For the text-containing cell, return its midpoint in [x, y] coordinate format. 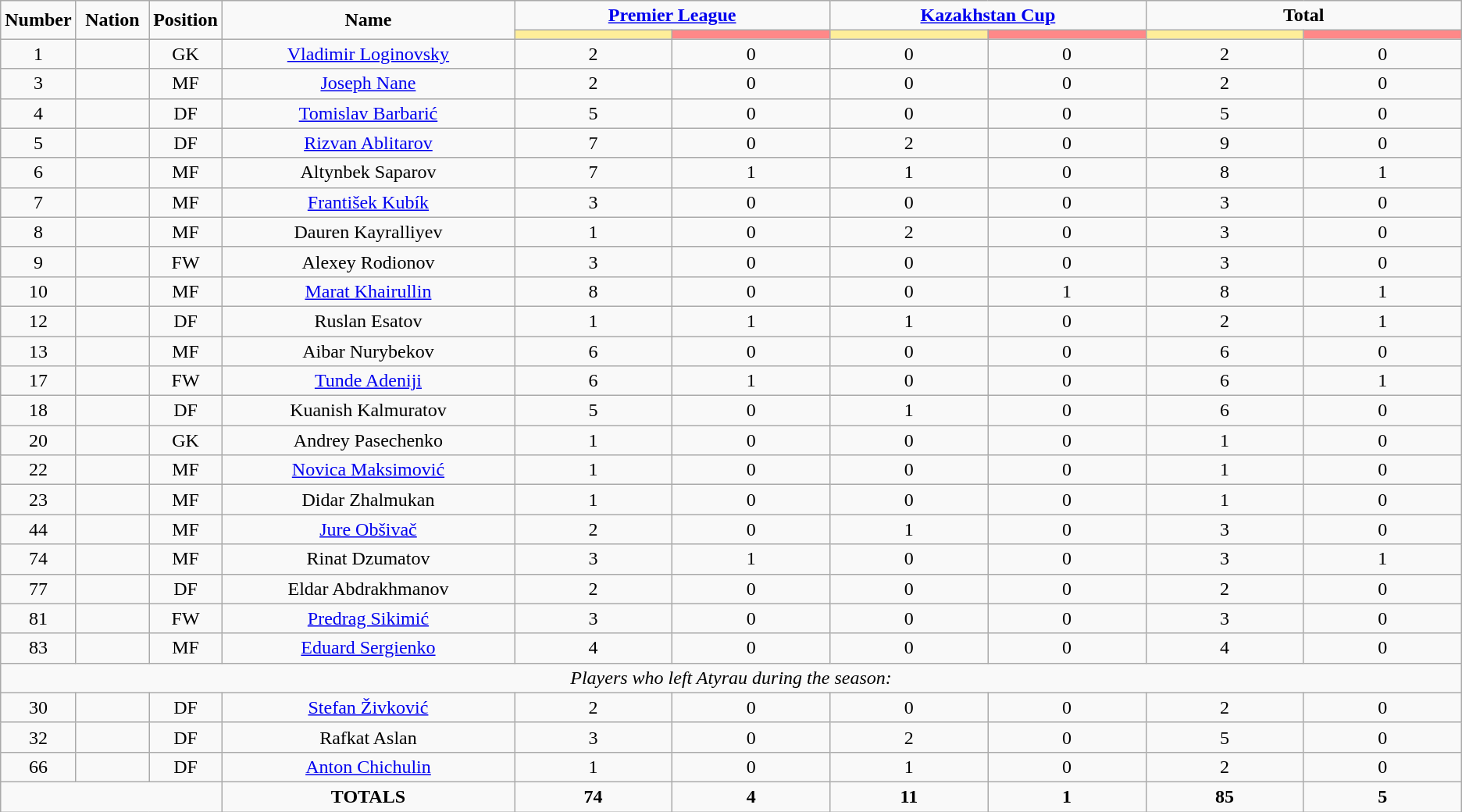
Novica Maksimović [368, 470]
23 [38, 500]
Kuanish Kalmuratov [368, 411]
Kazakhstan Cup [988, 16]
85 [1225, 796]
Vladimir Loginovsky [368, 54]
32 [38, 737]
Stefan Živković [368, 707]
30 [38, 707]
Aibar Nurybekov [368, 351]
Predrag Sikimić [368, 618]
Tunde Adeniji [368, 381]
Altynbek Saparov [368, 173]
Premier League [672, 16]
18 [38, 411]
František Kubík [368, 202]
44 [38, 529]
Number [38, 20]
66 [38, 767]
Name [368, 20]
Eduard Sergienko [368, 648]
77 [38, 589]
Total [1303, 16]
Players who left Atyrau during the season: [731, 678]
Rizvan Ablitarov [368, 143]
TOTALS [368, 796]
Alexey Rodionov [368, 262]
12 [38, 321]
Dauren Kayralliyev [368, 232]
11 [909, 796]
22 [38, 470]
81 [38, 618]
13 [38, 351]
Ruslan Esatov [368, 321]
Rafkat Aslan [368, 737]
Nation [112, 20]
Andrey Pasechenko [368, 440]
Didar Zhalmukan [368, 500]
Marat Khairullin [368, 291]
Eldar Abdrakhmanov [368, 589]
17 [38, 381]
Anton Chichulin [368, 767]
83 [38, 648]
Jure Obšivač [368, 529]
Tomislav Barbarić [368, 113]
20 [38, 440]
10 [38, 291]
Joseph Nane [368, 84]
Position [186, 20]
Rinat Dzumatov [368, 559]
